For the text-containing cell, return its midpoint in [X, Y] coordinate format. 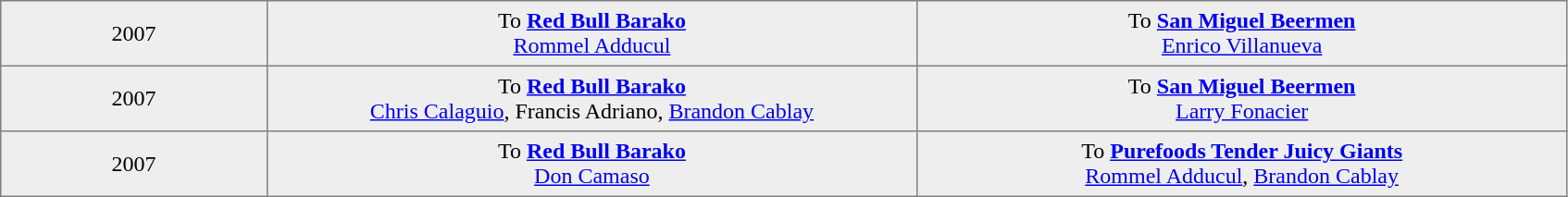
To Purefoods Tender Juicy GiantsRommel Adducul, Brandon Cablay [1242, 164]
To Red Bull BarakoDon Camaso [591, 164]
To Red Bull BarakoChris Calaguio, Francis Adriano, Brandon Cablay [591, 98]
To Red Bull BarakoRommel Adducul [591, 33]
To San Miguel BeermenEnrico Villanueva [1242, 33]
To San Miguel BeermenLarry Fonacier [1242, 98]
